Provide the [x, y] coordinate of the cell's center where the given text is located.  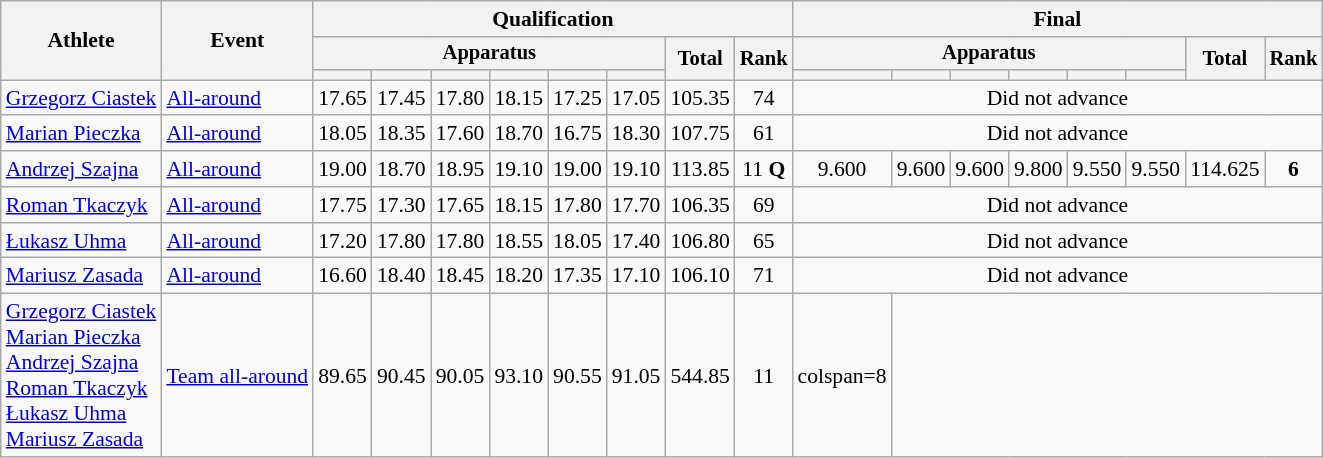
544.85 [700, 376]
105.35 [700, 98]
Final [1058, 19]
17.25 [578, 98]
colspan=8 [842, 376]
69 [764, 205]
11 Q [764, 169]
65 [764, 241]
90.05 [460, 376]
Event [237, 40]
16.75 [578, 134]
9.800 [1038, 169]
18.30 [636, 134]
74 [764, 98]
17.75 [342, 205]
Łukasz Uhma [82, 241]
6 [1294, 169]
18.55 [518, 241]
90.55 [578, 376]
Grzegorz CiastekMarian PieczkaAndrzej SzajnaRoman TkaczykŁukasz UhmaMariusz Zasada [82, 376]
17.70 [636, 205]
Roman Tkaczyk [82, 205]
61 [764, 134]
18.20 [518, 276]
17.60 [460, 134]
114.625 [1225, 169]
90.45 [402, 376]
93.10 [518, 376]
Team all-around [237, 376]
Grzegorz Ciastek [82, 98]
Andrzej Szajna [82, 169]
Mariusz Zasada [82, 276]
71 [764, 276]
Marian Pieczka [82, 134]
17.20 [342, 241]
17.05 [636, 98]
17.35 [578, 276]
106.80 [700, 241]
18.45 [460, 276]
17.30 [402, 205]
106.35 [700, 205]
18.35 [402, 134]
91.05 [636, 376]
113.85 [700, 169]
17.10 [636, 276]
89.65 [342, 376]
Athlete [82, 40]
107.75 [700, 134]
16.60 [342, 276]
17.45 [402, 98]
18.95 [460, 169]
18.40 [402, 276]
17.40 [636, 241]
106.10 [700, 276]
11 [764, 376]
Qualification [552, 19]
